Detect which cell encompasses the target text, then output its [x, y] center coordinate. 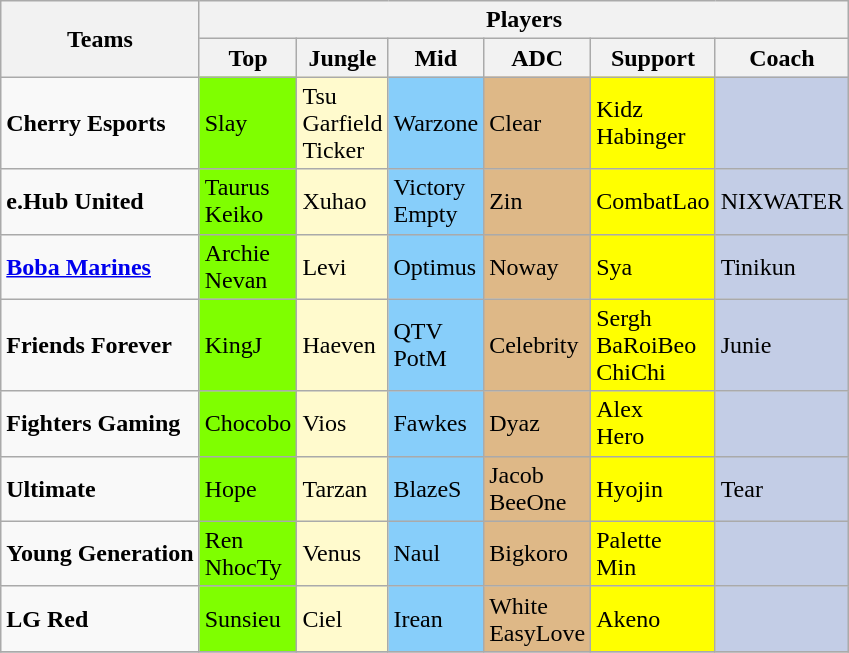
Young Generation [100, 554]
LG Red [100, 618]
Players [524, 20]
Tarzan [342, 488]
Jungle [342, 58]
Celebrity [538, 345]
Jacob BeeOne [538, 488]
KingJ [248, 345]
Teams [100, 39]
BlazeS [436, 488]
Dyaz [538, 424]
Zin [538, 202]
Bigkoro [538, 554]
Naul [436, 554]
Palette Min [653, 554]
Fighters Gaming [100, 424]
Kidz Habinger [653, 123]
Warzone [436, 123]
CombatLao [653, 202]
Alex Hero [653, 424]
Taurus Keiko [248, 202]
Hyojin [653, 488]
Tsu Garfield Ticker [342, 123]
Tear [782, 488]
Xuhao [342, 202]
Friends Forever [100, 345]
Support [653, 58]
Levi [342, 266]
Akeno [653, 618]
Noway [538, 266]
Chocobo [248, 424]
QTV PotM [436, 345]
Vios [342, 424]
ADC [538, 58]
Coach [782, 58]
Top [248, 58]
Tinikun [782, 266]
NIXWATER [782, 202]
Boba Marines [100, 266]
White EasyLove [538, 618]
Sya [653, 266]
Irean [436, 618]
e.Hub United [100, 202]
Hope [248, 488]
Archie Nevan [248, 266]
Cherry Esports [100, 123]
Optimus [436, 266]
Mid [436, 58]
Fawkes [436, 424]
Victory Empty [436, 202]
Sunsieu [248, 618]
Ultimate [100, 488]
Haeven [342, 345]
Ren NhocTy [248, 554]
Junie [782, 345]
Venus [342, 554]
Sergh BaRoiBeo ChiChi [653, 345]
Clear [538, 123]
Ciel [342, 618]
Slay [248, 123]
